Search for the cell housing the specified text and yield its (X, Y) center coordinate. 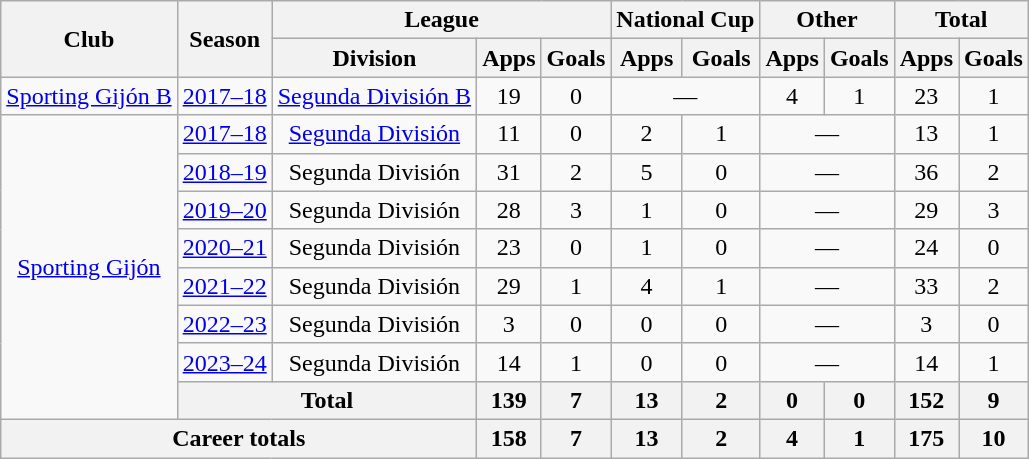
24 (926, 248)
Other (827, 20)
152 (926, 400)
Career totals (239, 438)
11 (509, 134)
139 (509, 400)
Club (89, 39)
2022–23 (224, 324)
175 (926, 438)
2023–24 (224, 362)
10 (994, 438)
5 (647, 172)
36 (926, 172)
2020–21 (224, 248)
Sporting Gijón (89, 267)
Division (374, 58)
33 (926, 286)
2021–22 (224, 286)
League (442, 20)
9 (994, 400)
National Cup (686, 20)
158 (509, 438)
Season (224, 39)
2018–19 (224, 172)
Sporting Gijón B (89, 96)
2019–20 (224, 210)
19 (509, 96)
28 (509, 210)
Segunda División B (374, 96)
31 (509, 172)
